Pinpoint the cell where the given text exists, returning its (X, Y) midpoint coordinate. 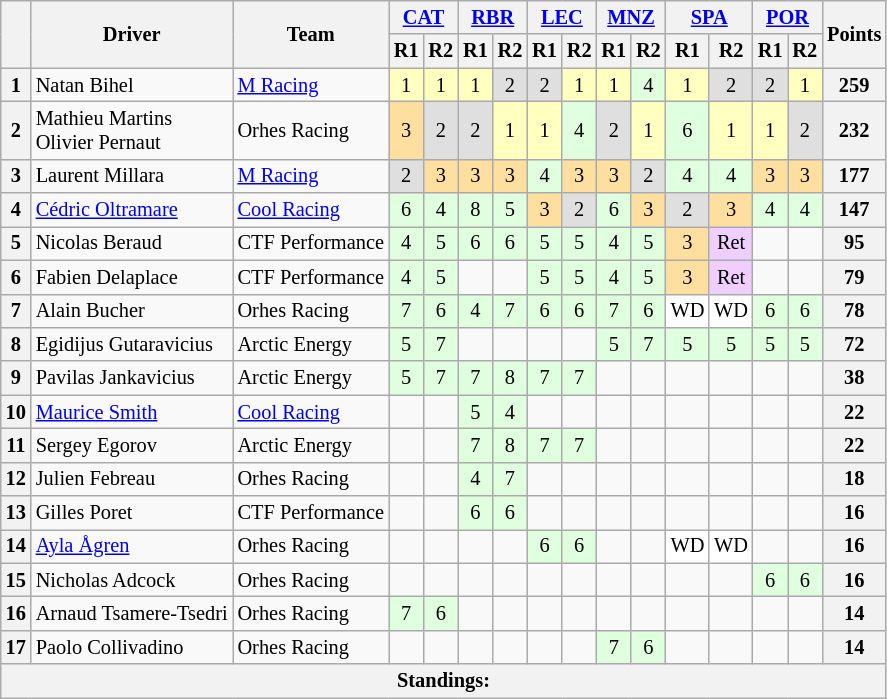
Nicolas Beraud (132, 243)
Sergey Egorov (132, 445)
Alain Bucher (132, 311)
232 (854, 130)
Cédric Oltramare (132, 210)
Team (311, 34)
18 (854, 479)
CAT (424, 17)
Gilles Poret (132, 513)
Fabien Delaplace (132, 277)
POR (788, 17)
38 (854, 378)
Natan Bihel (132, 85)
17 (16, 647)
LEC (562, 17)
12 (16, 479)
11 (16, 445)
Mathieu Martins Olivier Pernaut (132, 130)
Julien Febreau (132, 479)
SPA (710, 17)
10 (16, 412)
Points (854, 34)
Arnaud Tsamere-Tsedri (132, 613)
259 (854, 85)
MNZ (630, 17)
78 (854, 311)
Paolo Collivadino (132, 647)
15 (16, 580)
147 (854, 210)
Egidijus Gutaravicius (132, 344)
95 (854, 243)
13 (16, 513)
Driver (132, 34)
79 (854, 277)
RBR (492, 17)
Standings: (444, 681)
177 (854, 176)
Pavilas Jankavicius (132, 378)
Maurice Smith (132, 412)
Ayla Ågren (132, 546)
Nicholas Adcock (132, 580)
72 (854, 344)
9 (16, 378)
Laurent Millara (132, 176)
